Extract the (x, y) coordinate from the center of the cell holding the provided text.  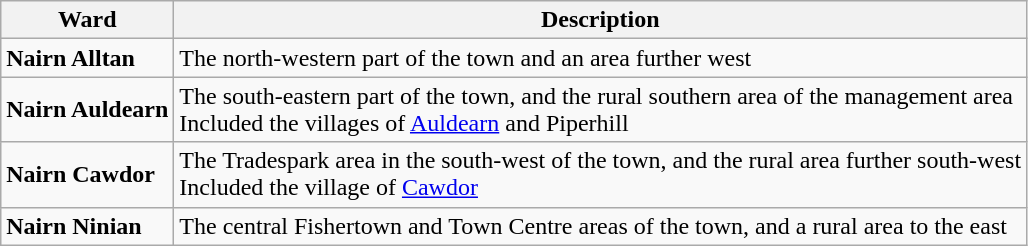
Ward (88, 20)
The south-eastern part of the town, and the rural southern area of the management area Included the villages of Auldearn and Piperhill (600, 110)
The north-western part of the town and an area further west (600, 58)
Nairn Ninian (88, 226)
The central Fishertown and Town Centre areas of the town, and a rural area to the east (600, 226)
Nairn Auldearn (88, 110)
Description (600, 20)
Nairn Alltan (88, 58)
The Tradespark area in the south-west of the town, and the rural area further south-west Included the village of Cawdor (600, 174)
Nairn Cawdor (88, 174)
